Determine the (X, Y) coordinate at the center of the cell enclosing the given text.  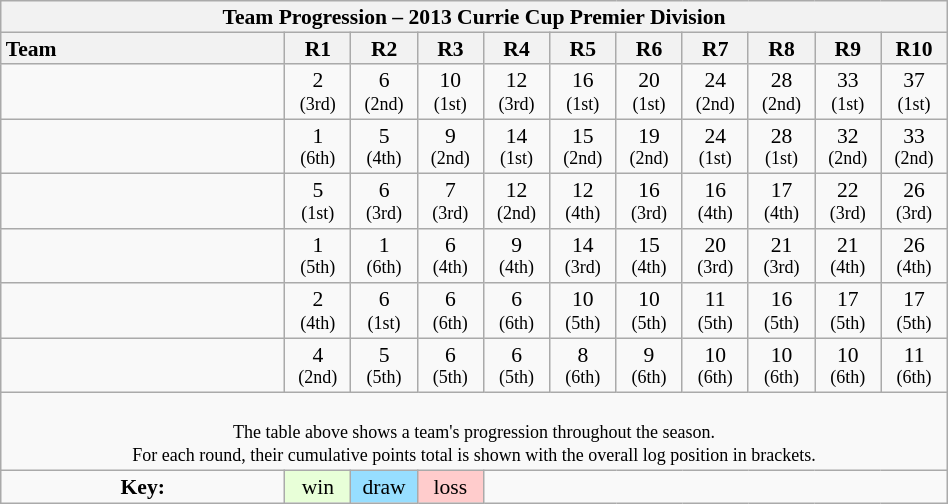
2 (4th) (318, 312)
7 (3rd) (450, 202)
21 (3rd) (781, 256)
15 (2nd) (583, 146)
11 (5th) (715, 312)
5 (1st) (318, 202)
1 (5th) (318, 256)
R8 (781, 49)
22 (3rd) (848, 202)
24 (1st) (715, 146)
R5 (583, 49)
15 (4th) (649, 256)
win (318, 487)
loss (450, 487)
14 (3rd) (583, 256)
R2 (384, 49)
21 (4th) (848, 256)
26 (3rd) (914, 202)
9 (2nd) (450, 146)
8 (6th) (583, 366)
R10 (914, 49)
37 (1st) (914, 92)
20 (3rd) (715, 256)
R4 (516, 49)
28 (1st) (781, 146)
28 (2nd) (781, 92)
33 (1st) (848, 92)
R3 (450, 49)
R9 (848, 49)
R7 (715, 49)
9 (6th) (649, 366)
19 (2nd) (649, 146)
16 (4th) (715, 202)
Team Progression – 2013 Currie Cup Premier Division (474, 17)
12 (3rd) (516, 92)
26 (4th) (914, 256)
6 (2nd) (384, 92)
32 (2nd) (848, 146)
6 (3rd) (384, 202)
14 (1st) (516, 146)
4 (2nd) (318, 366)
12 (4th) (583, 202)
2 (3rd) (318, 92)
11 (6th) (914, 366)
6 (4th) (450, 256)
16 (3rd) (649, 202)
Team (143, 49)
20 (1st) (649, 92)
draw (384, 487)
33 (2nd) (914, 146)
10 (1st) (450, 92)
16 (5th) (781, 312)
6 (1st) (384, 312)
R6 (649, 49)
5 (4th) (384, 146)
Key: (143, 487)
5 (5th) (384, 366)
9 (4th) (516, 256)
R1 (318, 49)
17 (4th) (781, 202)
16 (1st) (583, 92)
12 (2nd) (516, 202)
24 (2nd) (715, 92)
